Find where the given text appears and provide that cell's center as [x, y] coordinate. 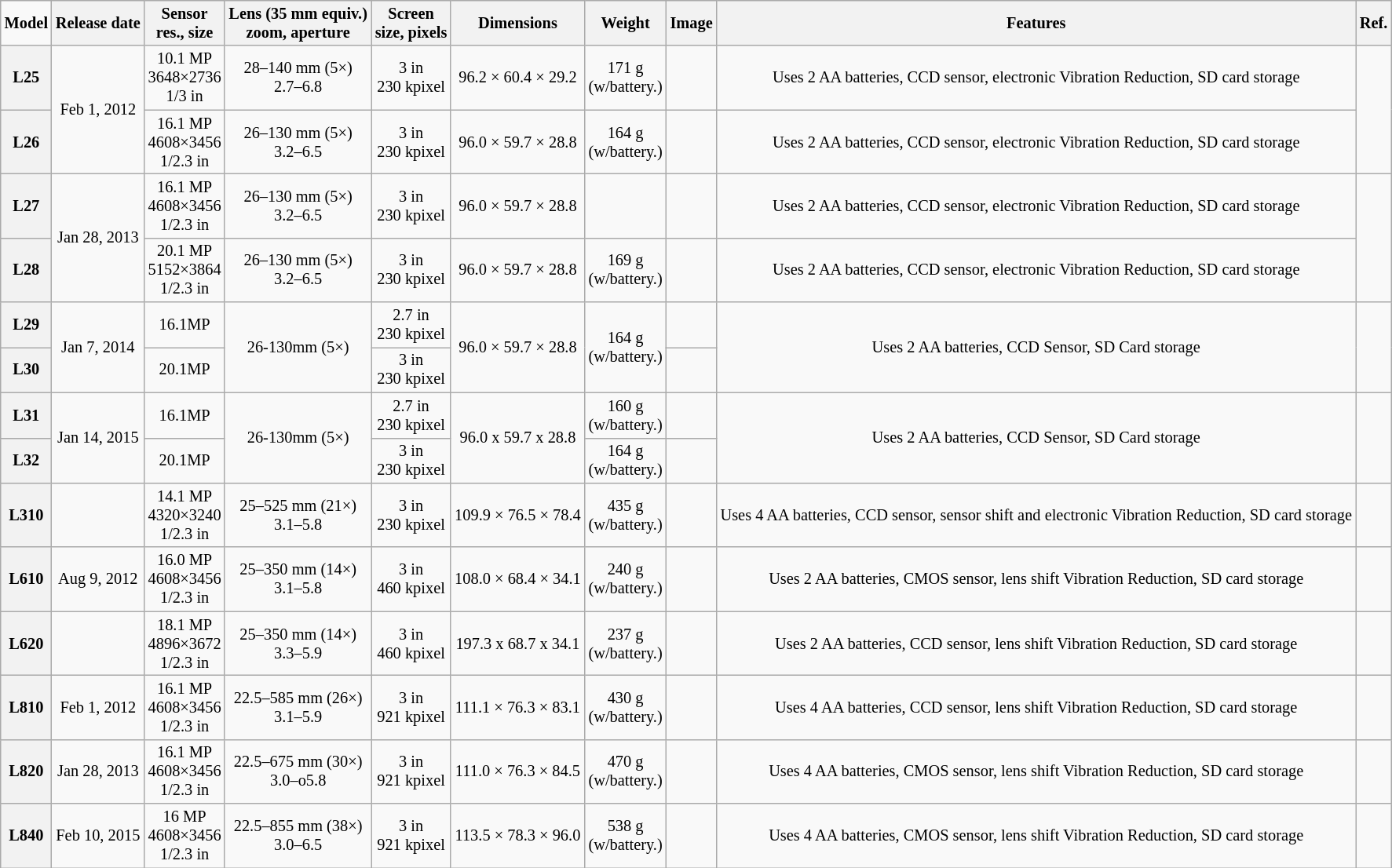
Uses 4 AA batteries, CCD sensor, lens shift Vibration Reduction, SD card storage [1036, 707]
197.3 x 68.7 x 34.1 [517, 644]
111.1 × 76.3 × 83.1 [517, 707]
237 g(w/battery.) [626, 644]
16 MP4608×34561/2.3 in [185, 836]
Jan 14, 2015 [98, 438]
25–350 mm (14×)3.3–5.9 [298, 644]
Aug 9, 2012 [98, 579]
22.5–855 mm (38×)3.0–6.5 [298, 836]
Lens (35 mm equiv.)zoom, aperture [298, 23]
14.1 MP4320×32401/2.3 in [185, 515]
Uses 4 AA batteries, CCD sensor, sensor shift and electronic Vibration Reduction, SD card storage [1036, 515]
L840 [27, 836]
96.2 × 60.4 × 29.2 [517, 78]
111.0 × 76.3 × 84.5 [517, 771]
25–350 mm (14×)3.1–5.8 [298, 579]
240 g(w/battery.) [626, 579]
Screensize, pixels [411, 23]
113.5 × 78.3 × 96.0 [517, 836]
Sensorres., size [185, 23]
25–525 mm (21×)3.1–5.8 [298, 515]
171 g(w/battery.) [626, 78]
L30 [27, 370]
L25 [27, 78]
L27 [27, 206]
L32 [27, 461]
Ref. [1374, 23]
22.5–585 mm (26×)3.1–5.9 [298, 707]
108.0 × 68.4 × 34.1 [517, 579]
169 g(w/battery.) [626, 270]
L610 [27, 579]
Weight [626, 23]
Dimensions [517, 23]
L820 [27, 771]
L28 [27, 270]
538 g(w/battery.) [626, 836]
L810 [27, 707]
L26 [27, 142]
Uses 2 AA batteries, CCD sensor, lens shift Vibration Reduction, SD card storage [1036, 644]
Model [27, 23]
10.1 MP3648×27361/3 in [185, 78]
22.5–675 mm (30×)3.0–o5.8 [298, 771]
L31 [27, 415]
430 g(w/battery.) [626, 707]
L620 [27, 644]
109.9 × 76.5 × 78.4 [517, 515]
L29 [27, 325]
435 g(w/battery.) [626, 515]
Release date [98, 23]
Features [1036, 23]
16.0 MP4608×34561/2.3 in [185, 579]
Feb 10, 2015 [98, 836]
20.1 MP5152×38641/2.3 in [185, 270]
160 g(w/battery.) [626, 415]
Jan 7, 2014 [98, 347]
28–140 mm (5×)2.7–6.8 [298, 78]
Image [692, 23]
Uses 2 AA batteries, CMOS sensor, lens shift Vibration Reduction, SD card storage [1036, 579]
470 g(w/battery.) [626, 771]
18.1 MP4896×36721/2.3 in [185, 644]
L310 [27, 515]
96.0 x 59.7 x 28.8 [517, 438]
